For the text-containing cell, return its midpoint in [X, Y] coordinate format. 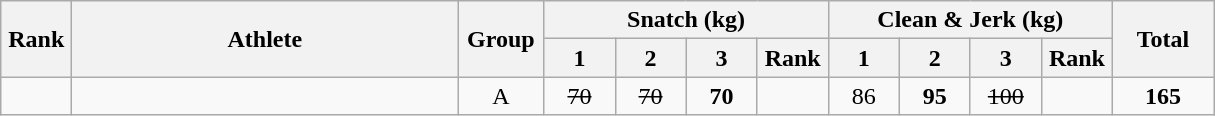
100 [1006, 96]
165 [1162, 96]
Snatch (kg) [686, 20]
Total [1162, 39]
Group [501, 39]
Clean & Jerk (kg) [970, 20]
86 [864, 96]
A [501, 96]
Athlete [265, 39]
95 [934, 96]
